Return [x, y] of the center of cell containing provided text 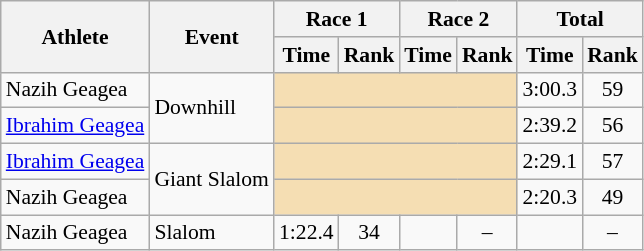
Giant Slalom [212, 180]
2:29.1 [550, 162]
2:39.2 [550, 126]
1:22.4 [306, 233]
Race 1 [336, 19]
Event [212, 36]
3:00.3 [550, 90]
2:20.3 [550, 197]
Total [580, 19]
59 [612, 90]
Downhill [212, 108]
34 [370, 233]
Slalom [212, 233]
49 [612, 197]
56 [612, 126]
Athlete [76, 36]
Race 2 [458, 19]
57 [612, 162]
